Identify which cell holds the provided text, then report its [x, y] central coordinate. 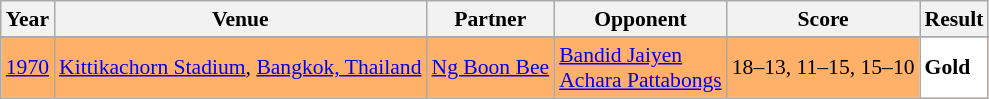
Ng Boon Bee [491, 68]
Bandid Jaiyen Achara Pattabongs [640, 68]
Result [954, 19]
1970 [28, 68]
Gold [954, 68]
18–13, 11–15, 15–10 [824, 68]
Partner [491, 19]
Year [28, 19]
Score [824, 19]
Venue [240, 19]
Kittikachorn Stadium, Bangkok, Thailand [240, 68]
Opponent [640, 19]
